Detect which cell encompasses the target text, then output its (x, y) center coordinate. 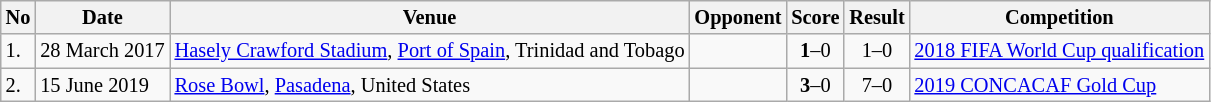
No (18, 17)
28 March 2017 (102, 51)
Score (815, 17)
Venue (430, 17)
7–0 (876, 85)
3–0 (815, 85)
2019 CONCACAF Gold Cup (1060, 85)
Date (102, 17)
Opponent (738, 17)
Competition (1060, 17)
Rose Bowl, Pasadena, United States (430, 85)
2. (18, 85)
15 June 2019 (102, 85)
2018 FIFA World Cup qualification (1060, 51)
Result (876, 17)
Hasely Crawford Stadium, Port of Spain, Trinidad and Tobago (430, 51)
1. (18, 51)
